Detect which cell encompasses the target text, then output its (X, Y) center coordinate. 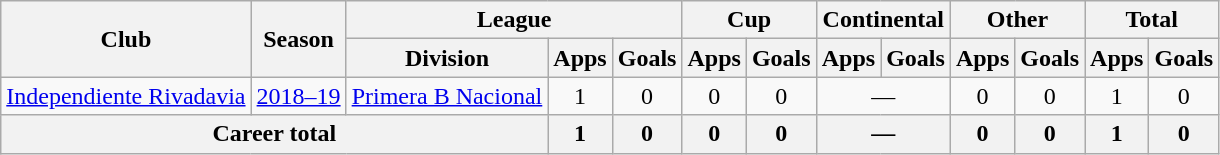
Continental (883, 20)
Division (447, 58)
Club (126, 39)
2018–19 (298, 96)
Other (1017, 20)
Primera B Nacional (447, 96)
Independiente Rivadavia (126, 96)
Season (298, 39)
Total (1152, 20)
Cup (749, 20)
Career total (274, 134)
League (514, 20)
